Determine the [x, y] coordinate at the center of the cell enclosing the given text.  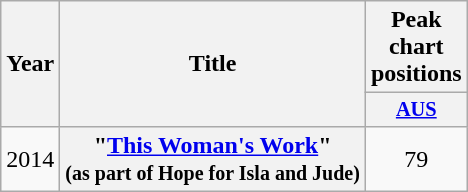
2014 [30, 158]
79 [416, 158]
"This Woman's Work"(as part of Hope for Isla and Jude) [213, 158]
Peak chart positions [416, 47]
AUS [416, 110]
Title [213, 64]
Year [30, 64]
